Identify which cell holds the provided text, then report its (x, y) central coordinate. 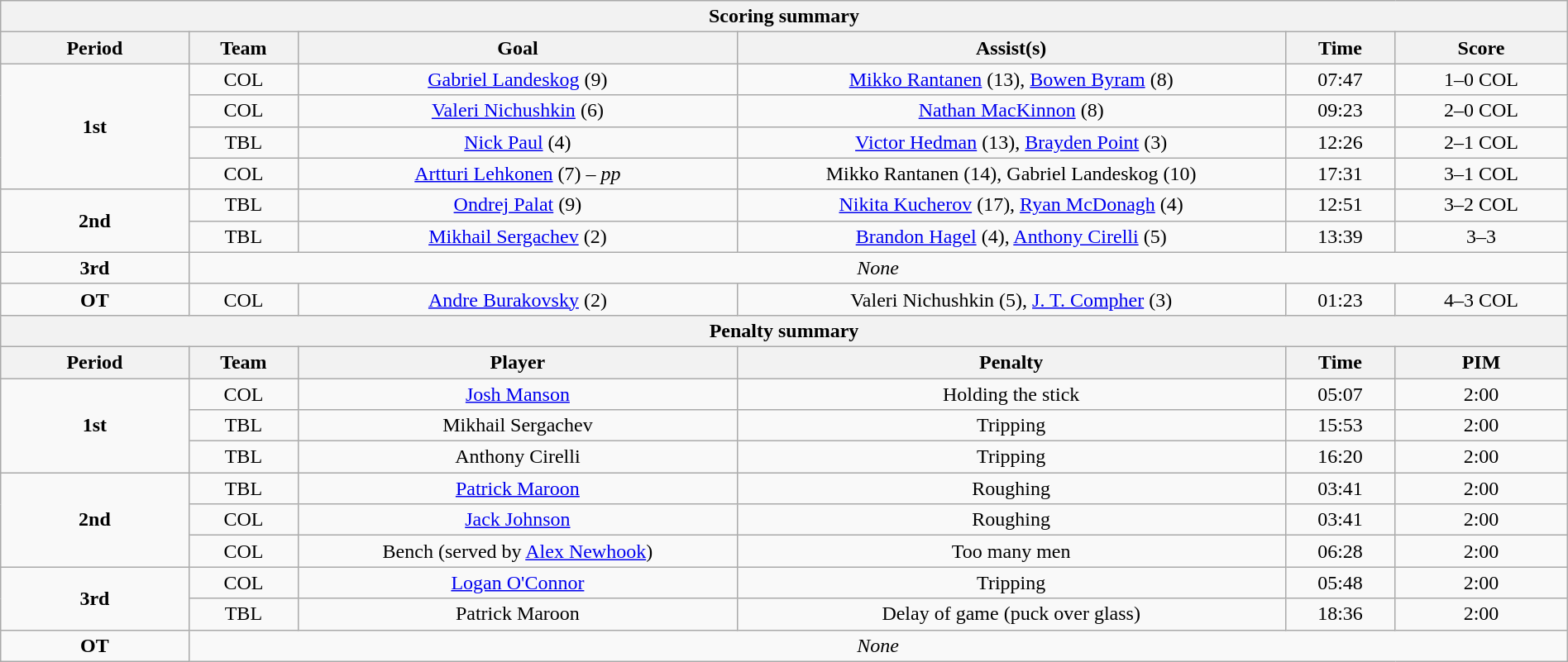
Jack Johnson (518, 520)
Mikko Rantanen (14), Gabriel Landeskog (10) (1011, 174)
Victor Hedman (13), Brayden Point (3) (1011, 142)
15:53 (1340, 426)
3–2 COL (1481, 205)
Holding the stick (1011, 394)
12:51 (1340, 205)
Too many men (1011, 551)
Mikko Rantanen (13), Bowen Byram (8) (1011, 79)
Valeri Nichushkin (6) (518, 111)
16:20 (1340, 457)
18:36 (1340, 614)
Valeri Nichushkin (5), J. T. Compher (3) (1011, 299)
Andre Burakovsky (2) (518, 299)
2–0 COL (1481, 111)
Mikhail Sergachev (2) (518, 236)
Nathan MacKinnon (8) (1011, 111)
01:23 (1340, 299)
Ondrej Palat (9) (518, 205)
Nikita Kucherov (17), Ryan McDonagh (4) (1011, 205)
12:26 (1340, 142)
Scoring summary (784, 17)
1–0 COL (1481, 79)
Penalty summary (784, 331)
Score (1481, 48)
Mikhail Sergachev (518, 426)
Penalty (1011, 362)
Gabriel Landeskog (9) (518, 79)
Bench (served by Alex Newhook) (518, 551)
17:31 (1340, 174)
Nick Paul (4) (518, 142)
3–3 (1481, 236)
09:23 (1340, 111)
2–1 COL (1481, 142)
Brandon Hagel (4), Anthony Cirelli (5) (1011, 236)
Assist(s) (1011, 48)
Goal (518, 48)
05:07 (1340, 394)
Anthony Cirelli (518, 457)
06:28 (1340, 551)
Josh Manson (518, 394)
Delay of game (puck over glass) (1011, 614)
13:39 (1340, 236)
Logan O'Connor (518, 583)
3–1 COL (1481, 174)
PIM (1481, 362)
05:48 (1340, 583)
Player (518, 362)
07:47 (1340, 79)
Artturi Lehkonen (7) – pp (518, 174)
4–3 COL (1481, 299)
